Output the [x, y] coordinate of the center of the cell containing the given text.  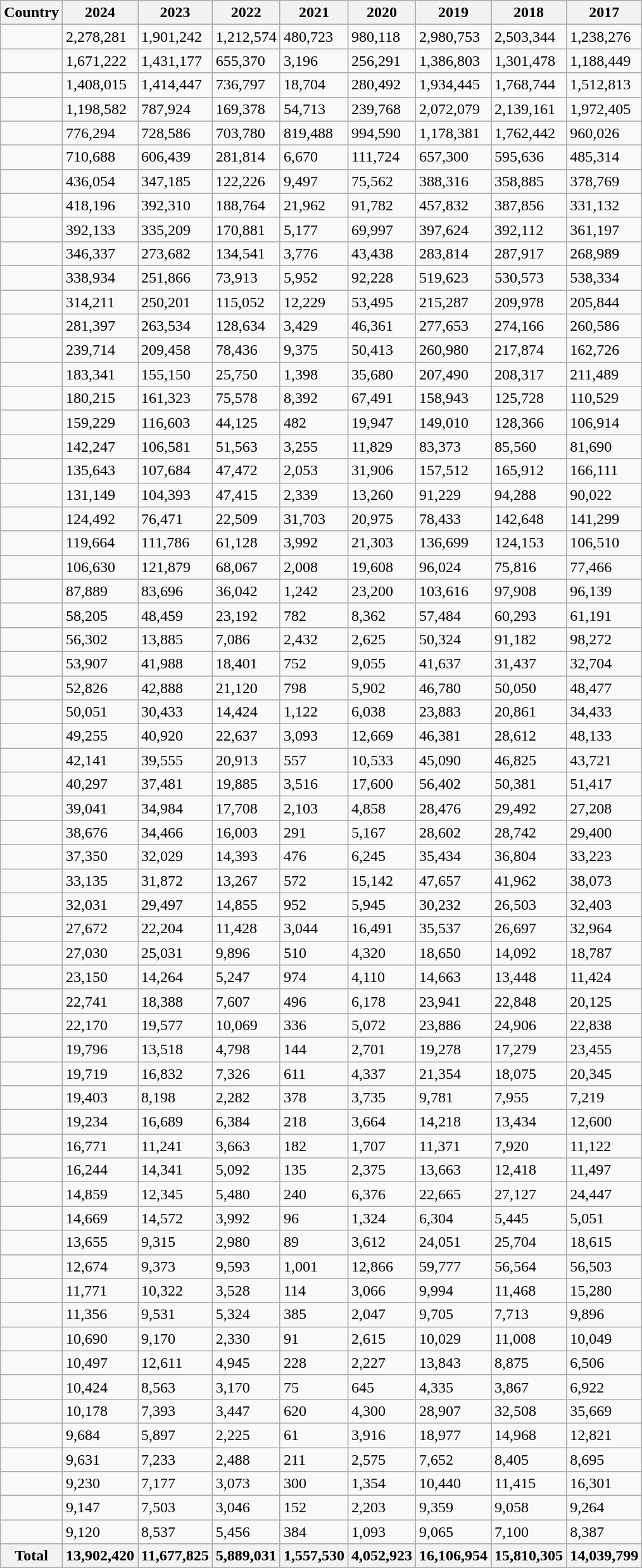
20,975 [381, 519]
34,984 [175, 808]
7,086 [246, 639]
519,623 [453, 277]
52,826 [100, 687]
106,581 [175, 447]
2021 [314, 13]
91,782 [381, 205]
106,630 [100, 567]
85,560 [529, 447]
482 [314, 423]
12,866 [381, 1266]
106,914 [604, 423]
217,874 [529, 350]
18,615 [604, 1242]
166,111 [604, 471]
12,674 [100, 1266]
1,122 [314, 712]
28,907 [453, 1411]
273,682 [175, 253]
5,952 [314, 277]
5,167 [381, 832]
11,241 [175, 1146]
144 [314, 1049]
5,456 [246, 1532]
480,723 [314, 37]
2,008 [314, 567]
50,051 [100, 712]
5,945 [381, 905]
1,198,582 [100, 109]
42,888 [175, 687]
14,092 [529, 953]
104,393 [175, 495]
7,326 [246, 1074]
31,906 [381, 471]
9,593 [246, 1266]
281,397 [100, 326]
91 [314, 1339]
215,287 [453, 302]
2,053 [314, 471]
3,776 [314, 253]
572 [314, 881]
21,962 [314, 205]
8,405 [529, 1459]
48,477 [604, 687]
23,200 [381, 591]
207,490 [453, 374]
50,324 [453, 639]
40,297 [100, 784]
2,339 [314, 495]
1,414,447 [175, 85]
9,065 [453, 1532]
239,714 [100, 350]
2,227 [381, 1363]
96 [314, 1218]
12,600 [604, 1122]
61 [314, 1435]
960,026 [604, 133]
34,433 [604, 712]
3,663 [246, 1146]
83,373 [453, 447]
11,497 [604, 1170]
59,777 [453, 1266]
18,401 [246, 663]
35,537 [453, 929]
1,557,530 [314, 1556]
2,330 [246, 1339]
18,388 [175, 1001]
19,403 [100, 1098]
9,264 [604, 1508]
211 [314, 1459]
13,448 [529, 977]
31,437 [529, 663]
27,208 [604, 808]
9,631 [100, 1459]
142,247 [100, 447]
5,902 [381, 687]
387,856 [529, 205]
16,491 [381, 929]
12,345 [175, 1194]
457,832 [453, 205]
9,373 [175, 1266]
347,185 [175, 181]
14,572 [175, 1218]
21,303 [381, 543]
283,814 [453, 253]
7,713 [529, 1315]
14,218 [453, 1122]
10,049 [604, 1339]
2,072,079 [453, 109]
7,652 [453, 1459]
25,750 [246, 374]
20,345 [604, 1074]
2,225 [246, 1435]
43,721 [604, 760]
6,922 [604, 1387]
78,433 [453, 519]
9,315 [175, 1242]
5,324 [246, 1315]
53,907 [100, 663]
124,492 [100, 519]
92,228 [381, 277]
19,608 [381, 567]
35,669 [604, 1411]
5,092 [246, 1170]
9,058 [529, 1508]
13,885 [175, 639]
28,476 [453, 808]
4,335 [453, 1387]
1,001 [314, 1266]
9,781 [453, 1098]
97,908 [529, 591]
3,735 [381, 1098]
114 [314, 1291]
8,537 [175, 1532]
14,859 [100, 1194]
2024 [100, 13]
53,495 [381, 302]
40,920 [175, 736]
3,170 [246, 1387]
9,705 [453, 1315]
17,600 [381, 784]
131,149 [100, 495]
158,943 [453, 398]
260,980 [453, 350]
3,447 [246, 1411]
7,920 [529, 1146]
752 [314, 663]
5,897 [175, 1435]
25,704 [529, 1242]
1,178,381 [453, 133]
11,771 [100, 1291]
277,653 [453, 326]
61,191 [604, 615]
44,125 [246, 423]
69,997 [381, 229]
3,664 [381, 1122]
180,215 [100, 398]
2,139,161 [529, 109]
23,886 [453, 1025]
28,742 [529, 832]
29,497 [175, 905]
36,042 [246, 591]
22,838 [604, 1025]
46,381 [453, 736]
1,671,222 [100, 61]
122,226 [246, 181]
336 [314, 1025]
11,829 [381, 447]
9,147 [100, 1508]
7,233 [175, 1459]
68,067 [246, 567]
135 [314, 1170]
22,637 [246, 736]
485,314 [604, 157]
9,230 [100, 1484]
6,384 [246, 1122]
20,125 [604, 1001]
188,764 [246, 205]
14,669 [100, 1218]
228 [314, 1363]
3,046 [246, 1508]
2,103 [314, 808]
384 [314, 1532]
5,072 [381, 1025]
606,439 [175, 157]
14,855 [246, 905]
67,491 [381, 398]
87,889 [100, 591]
239,768 [381, 109]
19,947 [381, 423]
3,528 [246, 1291]
728,586 [175, 133]
710,688 [100, 157]
3,093 [314, 736]
358,885 [529, 181]
250,201 [175, 302]
385 [314, 1315]
135,643 [100, 471]
418,196 [100, 205]
96,139 [604, 591]
6,376 [381, 1194]
94,288 [529, 495]
268,989 [604, 253]
76,471 [175, 519]
29,400 [604, 832]
10,029 [453, 1339]
32,029 [175, 857]
5,177 [314, 229]
36,804 [529, 857]
2,432 [314, 639]
31,703 [314, 519]
14,264 [175, 977]
10,440 [453, 1484]
7,100 [529, 1532]
15,142 [381, 881]
24,051 [453, 1242]
37,481 [175, 784]
28,612 [529, 736]
218 [314, 1122]
14,341 [175, 1170]
3,044 [314, 929]
32,964 [604, 929]
2023 [175, 13]
75 [314, 1387]
10,533 [381, 760]
22,509 [246, 519]
141,299 [604, 519]
1,398 [314, 374]
149,010 [453, 423]
136,699 [453, 543]
4,052,923 [381, 1556]
16,832 [175, 1074]
18,075 [529, 1074]
1,301,478 [529, 61]
274,166 [529, 326]
291 [314, 832]
13,655 [100, 1242]
23,941 [453, 1001]
27,127 [529, 1194]
96,024 [453, 567]
819,488 [314, 133]
2,980,753 [453, 37]
107,684 [175, 471]
161,323 [175, 398]
335,209 [175, 229]
111,786 [175, 543]
314,211 [100, 302]
91,229 [453, 495]
37,350 [100, 857]
8,392 [314, 398]
35,434 [453, 857]
22,665 [453, 1194]
5,247 [246, 977]
3,196 [314, 61]
10,497 [100, 1363]
14,039,799 [604, 1556]
8,875 [529, 1363]
58,205 [100, 615]
280,492 [381, 85]
3,916 [381, 1435]
2022 [246, 13]
645 [381, 1387]
980,118 [381, 37]
1,188,449 [604, 61]
2017 [604, 13]
111,724 [381, 157]
776,294 [100, 133]
165,912 [529, 471]
2020 [381, 13]
9,994 [453, 1291]
7,393 [175, 1411]
5,051 [604, 1218]
98,272 [604, 639]
110,529 [604, 398]
47,472 [246, 471]
11,424 [604, 977]
14,968 [529, 1435]
436,054 [100, 181]
39,555 [175, 760]
32,403 [604, 905]
30,232 [453, 905]
26,503 [529, 905]
2019 [453, 13]
14,424 [246, 712]
18,977 [453, 1435]
7,955 [529, 1098]
281,814 [246, 157]
782 [314, 615]
27,030 [100, 953]
7,503 [175, 1508]
10,424 [100, 1387]
3,073 [246, 1484]
45,090 [453, 760]
300 [314, 1484]
19,278 [453, 1049]
46,825 [529, 760]
22,170 [100, 1025]
3,516 [314, 784]
3,612 [381, 1242]
19,577 [175, 1025]
81,690 [604, 447]
29,492 [529, 808]
11,122 [604, 1146]
30,433 [175, 712]
1,354 [381, 1484]
9,531 [175, 1315]
11,008 [529, 1339]
34,466 [175, 832]
23,192 [246, 615]
10,069 [246, 1025]
18,704 [314, 85]
12,611 [175, 1363]
994,590 [381, 133]
28,602 [453, 832]
23,150 [100, 977]
119,664 [100, 543]
240 [314, 1194]
32,508 [529, 1411]
16,301 [604, 1484]
26,697 [529, 929]
10,322 [175, 1291]
3,066 [381, 1291]
162,726 [604, 350]
392,310 [175, 205]
75,578 [246, 398]
124,153 [529, 543]
16,003 [246, 832]
19,885 [246, 784]
952 [314, 905]
1,324 [381, 1218]
557 [314, 760]
20,861 [529, 712]
103,616 [453, 591]
15,810,305 [529, 1556]
1,242 [314, 591]
11,468 [529, 1291]
1,238,276 [604, 37]
510 [314, 953]
19,796 [100, 1049]
24,447 [604, 1194]
11,356 [100, 1315]
25,031 [175, 953]
12,821 [604, 1435]
22,848 [529, 1001]
157,512 [453, 471]
Country [32, 13]
378,769 [604, 181]
77,466 [604, 567]
38,676 [100, 832]
33,223 [604, 857]
2,615 [381, 1339]
657,300 [453, 157]
331,132 [604, 205]
13,902,420 [100, 1556]
115,052 [246, 302]
16,771 [100, 1146]
89 [314, 1242]
2,282 [246, 1098]
125,728 [529, 398]
134,541 [246, 253]
54,713 [314, 109]
6,670 [314, 157]
12,418 [529, 1170]
1,934,445 [453, 85]
8,563 [175, 1387]
209,458 [175, 350]
7,219 [604, 1098]
155,150 [175, 374]
49,255 [100, 736]
83,696 [175, 591]
20,913 [246, 760]
47,657 [453, 881]
106,510 [604, 543]
1,707 [381, 1146]
56,402 [453, 784]
13,260 [381, 495]
46,780 [453, 687]
2,503,344 [529, 37]
41,637 [453, 663]
19,234 [100, 1122]
5,889,031 [246, 1556]
56,564 [529, 1266]
787,924 [175, 109]
14,393 [246, 857]
1,093 [381, 1532]
50,381 [529, 784]
169,378 [246, 109]
2018 [529, 13]
6,178 [381, 1001]
90,022 [604, 495]
530,573 [529, 277]
41,962 [529, 881]
260,586 [604, 326]
4,858 [381, 808]
35,680 [381, 374]
142,648 [529, 519]
75,816 [529, 567]
256,291 [381, 61]
128,366 [529, 423]
121,879 [175, 567]
2,575 [381, 1459]
4,320 [381, 953]
2,980 [246, 1242]
18,650 [453, 953]
32,031 [100, 905]
50,050 [529, 687]
5,480 [246, 1194]
346,337 [100, 253]
9,120 [100, 1532]
14,663 [453, 977]
32,704 [604, 663]
2,488 [246, 1459]
6,506 [604, 1363]
13,267 [246, 881]
209,978 [529, 302]
75,562 [381, 181]
9,055 [381, 663]
655,370 [246, 61]
703,780 [246, 133]
4,337 [381, 1074]
16,244 [100, 1170]
1,408,015 [100, 85]
4,300 [381, 1411]
6,038 [381, 712]
9,170 [175, 1339]
1,762,442 [529, 133]
27,672 [100, 929]
24,906 [529, 1025]
91,182 [529, 639]
61,128 [246, 543]
47,415 [246, 495]
1,901,242 [175, 37]
8,198 [175, 1098]
38,073 [604, 881]
388,316 [453, 181]
1,768,744 [529, 85]
50,413 [381, 350]
13,663 [453, 1170]
21,120 [246, 687]
476 [314, 857]
Total [32, 1556]
12,669 [381, 736]
13,518 [175, 1049]
251,866 [175, 277]
361,197 [604, 229]
1,386,803 [453, 61]
78,436 [246, 350]
17,279 [529, 1049]
392,133 [100, 229]
9,497 [314, 181]
48,459 [175, 615]
2,203 [381, 1508]
7,607 [246, 1001]
736,797 [246, 85]
11,428 [246, 929]
620 [314, 1411]
338,934 [100, 277]
31,872 [175, 881]
16,689 [175, 1122]
2,625 [381, 639]
8,387 [604, 1532]
22,204 [175, 929]
974 [314, 977]
152 [314, 1508]
13,434 [529, 1122]
23,455 [604, 1049]
211,489 [604, 374]
378 [314, 1098]
611 [314, 1074]
8,695 [604, 1459]
182 [314, 1146]
9,359 [453, 1508]
287,917 [529, 253]
183,341 [100, 374]
11,415 [529, 1484]
2,375 [381, 1170]
1,972,405 [604, 109]
21,354 [453, 1074]
13,843 [453, 1363]
17,708 [246, 808]
5,445 [529, 1218]
128,634 [246, 326]
51,563 [246, 447]
22,741 [100, 1001]
6,245 [381, 857]
16,106,954 [453, 1556]
3,867 [529, 1387]
208,317 [529, 374]
10,690 [100, 1339]
392,112 [529, 229]
60,293 [529, 615]
397,624 [453, 229]
263,534 [175, 326]
23,883 [453, 712]
73,913 [246, 277]
3,429 [314, 326]
1,431,177 [175, 61]
56,302 [100, 639]
11,677,825 [175, 1556]
42,141 [100, 760]
1,512,813 [604, 85]
116,603 [175, 423]
159,229 [100, 423]
33,135 [100, 881]
538,334 [604, 277]
7,177 [175, 1484]
11,371 [453, 1146]
1,212,574 [246, 37]
9,684 [100, 1435]
39,041 [100, 808]
2,278,281 [100, 37]
56,503 [604, 1266]
12,229 [314, 302]
43,438 [381, 253]
595,636 [529, 157]
4,110 [381, 977]
46,361 [381, 326]
4,798 [246, 1049]
48,133 [604, 736]
2,047 [381, 1315]
51,417 [604, 784]
496 [314, 1001]
798 [314, 687]
9,375 [314, 350]
19,719 [100, 1074]
4,945 [246, 1363]
8,362 [381, 615]
10,178 [100, 1411]
18,787 [604, 953]
15,280 [604, 1291]
170,881 [246, 229]
57,484 [453, 615]
41,988 [175, 663]
6,304 [453, 1218]
3,255 [314, 447]
205,844 [604, 302]
2,701 [381, 1049]
